Search for the cell housing the specified text and yield its (x, y) center coordinate. 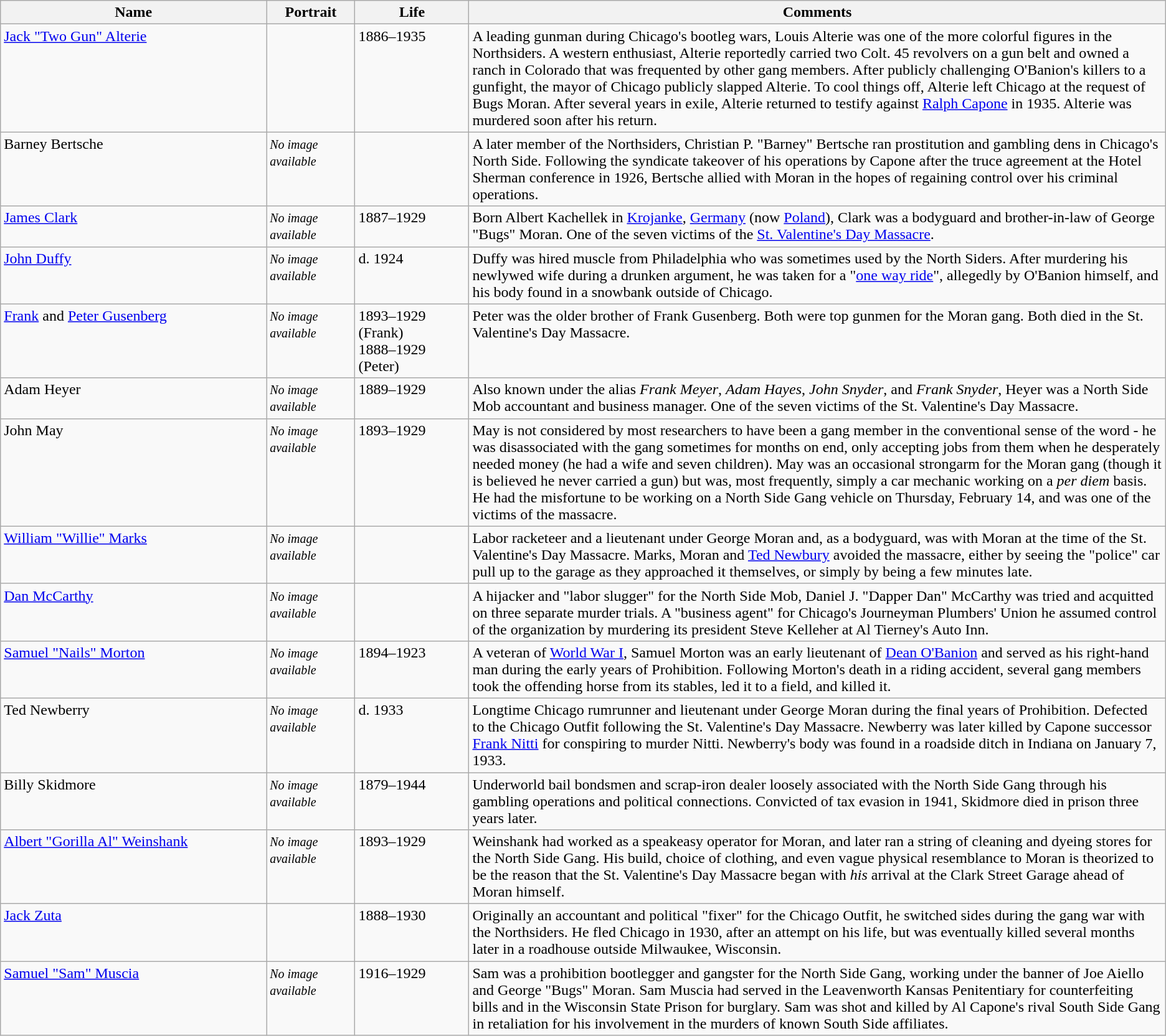
1887–1929 (412, 227)
Dan McCarthy (133, 612)
d. 1933 (412, 735)
1888–1930 (412, 933)
Life (412, 12)
Adam Heyer (133, 398)
John May (133, 472)
Peter was the older brother of Frank Gusenberg. Both were top gunmen for the Moran gang. Both died in the St. Valentine's Day Massacre. (817, 341)
Name (133, 12)
Ted Newberry (133, 735)
Samuel "Sam" Muscia (133, 999)
Jack "Two Gun" Alterie (133, 78)
John Duffy (133, 275)
Portrait (311, 12)
1889–1929 (412, 398)
d. 1924 (412, 275)
1894–1923 (412, 669)
Comments (817, 12)
1916–1929 (412, 999)
Frank and Peter Gusenberg (133, 341)
1893–1929 (Frank)1888–1929 (Peter) (412, 341)
1879–1944 (412, 801)
William "Willie" Marks (133, 555)
Billy Skidmore (133, 801)
Barney Bertsche (133, 169)
1886–1935 (412, 78)
Samuel "Nails" Morton (133, 669)
Albert "Gorilla Al" Weinshank (133, 867)
James Clark (133, 227)
Jack Zuta (133, 933)
